Extract the [X, Y] coordinate from the center of the cell holding the provided text.  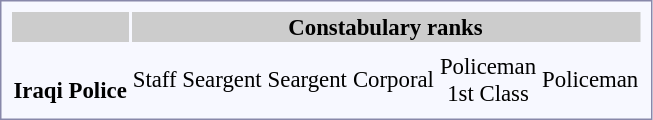
Staff Seargent [197, 80]
Seargent [307, 80]
Iraqi Police [70, 76]
Policeman 1st Class [488, 80]
Corporal [393, 80]
Policeman [590, 80]
Constabulary ranks [385, 27]
